Detect which cell encompasses the target text, then output its [X, Y] center coordinate. 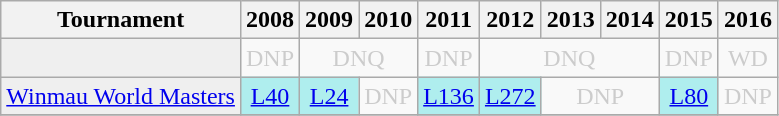
L40 [270, 96]
L24 [330, 96]
2014 [630, 20]
Tournament [121, 20]
2011 [449, 20]
Winmau World Masters [121, 96]
2015 [688, 20]
WD [748, 58]
2009 [330, 20]
2010 [388, 20]
2016 [748, 20]
2008 [270, 20]
L80 [688, 96]
2013 [570, 20]
L272 [510, 96]
2012 [510, 20]
L136 [449, 96]
